From the cell containing the given text, extract its center point as (x, y) coordinate. 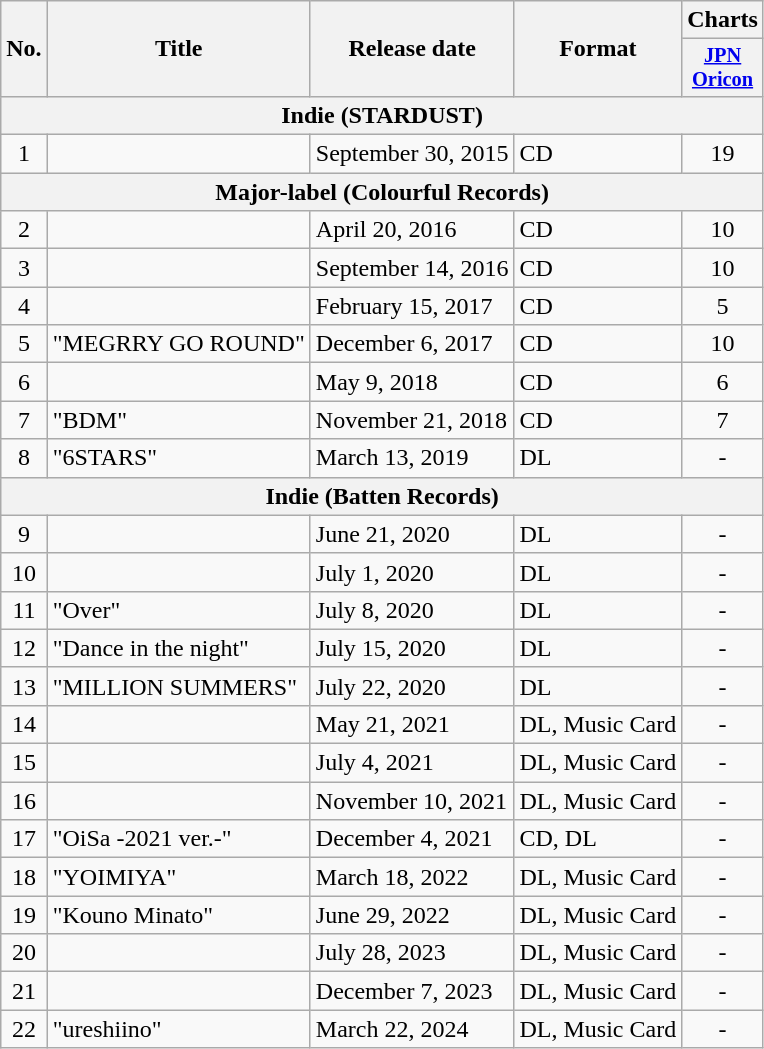
September 14, 2016 (412, 268)
3 (24, 268)
July 4, 2021 (412, 763)
"Over" (178, 610)
December 7, 2023 (412, 991)
Title (178, 49)
Indie (STARDUST) (382, 115)
February 15, 2017 (412, 306)
Release date (412, 49)
"YOIMIYA" (178, 877)
No. (24, 49)
17 (24, 839)
December 4, 2021 (412, 839)
"6STARS" (178, 458)
December 6, 2017 (412, 344)
May 21, 2021 (412, 724)
1 (24, 154)
21 (24, 991)
Charts (723, 20)
"BDM" (178, 420)
May 9, 2018 (412, 382)
Format (598, 49)
CD, DL (598, 839)
20 (24, 953)
13 (24, 686)
4 (24, 306)
"ureshiino" (178, 1029)
July 8, 2020 (412, 610)
July 1, 2020 (412, 572)
15 (24, 763)
"OiSa -2021 ver.-" (178, 839)
March 18, 2022 (412, 877)
"MEGRRY GO ROUND" (178, 344)
November 10, 2021 (412, 801)
"Kouno Minato" (178, 915)
12 (24, 648)
September 30, 2015 (412, 154)
"Dance in the night" (178, 648)
Indie (Batten Records) (382, 496)
9 (24, 534)
14 (24, 724)
2 (24, 230)
July 28, 2023 (412, 953)
June 29, 2022 (412, 915)
April 20, 2016 (412, 230)
July 15, 2020 (412, 648)
8 (24, 458)
11 (24, 610)
22 (24, 1029)
16 (24, 801)
November 21, 2018 (412, 420)
June 21, 2020 (412, 534)
JPNOricon (723, 68)
July 22, 2020 (412, 686)
March 22, 2024 (412, 1029)
18 (24, 877)
March 13, 2019 (412, 458)
"MILLION SUMMERS" (178, 686)
Major-label (Colourful Records) (382, 192)
